Capture the cell that displays the provided text and extract its (x, y) central coordinate. 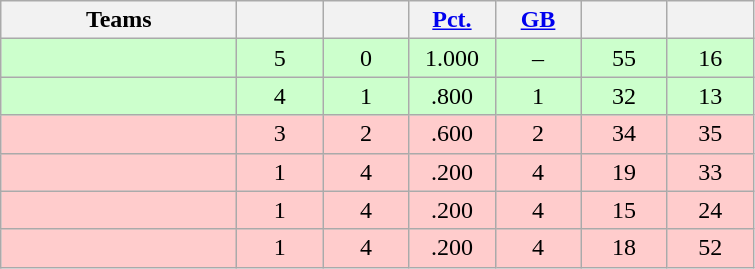
55 (624, 58)
35 (710, 134)
15 (624, 210)
GB (538, 20)
18 (624, 248)
Teams (119, 20)
Pct. (452, 20)
0 (366, 58)
16 (710, 58)
24 (710, 210)
.600 (452, 134)
1.000 (452, 58)
– (538, 58)
5 (280, 58)
32 (624, 96)
13 (710, 96)
3 (280, 134)
33 (710, 172)
.800 (452, 96)
34 (624, 134)
52 (710, 248)
19 (624, 172)
